Find where the given text appears and provide that cell's center as (X, Y) coordinate. 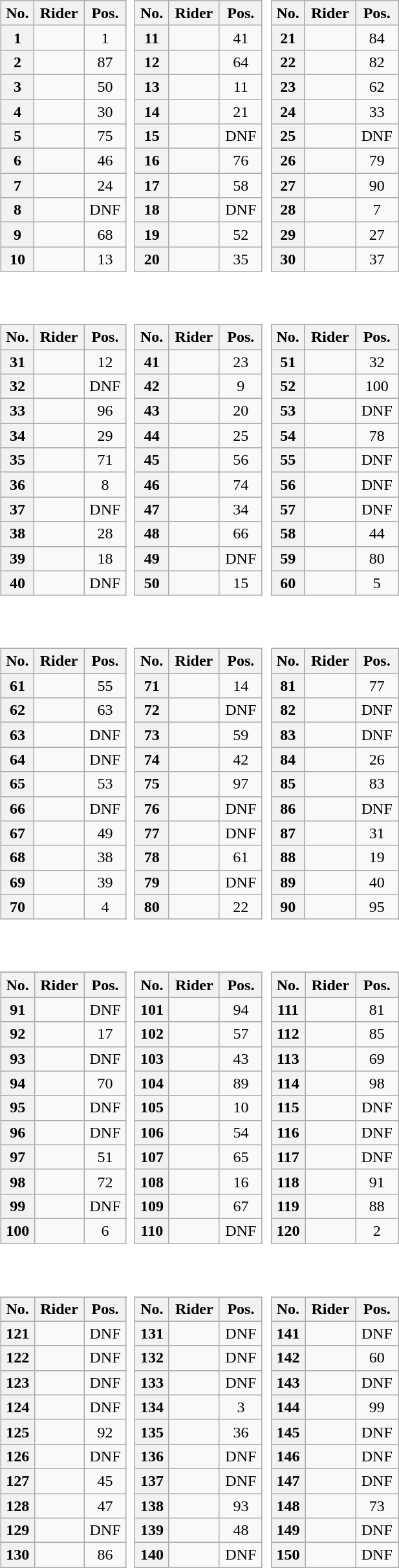
118 (288, 1181)
110 (153, 1231)
124 (17, 1407)
131 (153, 1333)
120 (288, 1231)
140 (153, 1555)
No. Rider Pos. 101 94 102 57 103 43 104 89 105 10 106 54 107 65 108 16 109 67 110 DNF (200, 1099)
119 (288, 1206)
149 (288, 1531)
134 (153, 1407)
122 (17, 1358)
114 (288, 1083)
141 (288, 1333)
102 (153, 1034)
138 (153, 1505)
116 (288, 1132)
117 (288, 1157)
126 (17, 1456)
147 (288, 1481)
150 (288, 1555)
146 (288, 1456)
101 (153, 1010)
125 (17, 1432)
130 (17, 1555)
143 (288, 1383)
104 (153, 1083)
142 (288, 1358)
115 (288, 1108)
109 (153, 1206)
145 (288, 1432)
132 (153, 1358)
103 (153, 1059)
106 (153, 1132)
136 (153, 1456)
135 (153, 1432)
133 (153, 1383)
128 (17, 1505)
121 (17, 1333)
112 (288, 1034)
107 (153, 1157)
148 (288, 1505)
137 (153, 1481)
123 (17, 1383)
144 (288, 1407)
105 (153, 1108)
No. Rider Pos. 71 14 72 DNF 73 59 74 42 75 97 76 DNF 77 DNF 78 61 79 DNF 80 22 (200, 775)
111 (288, 1010)
129 (17, 1531)
108 (153, 1181)
No. Rider Pos. 41 23 42 9 43 20 44 25 45 56 46 74 47 34 48 66 49 DNF 50 15 (200, 451)
139 (153, 1531)
127 (17, 1481)
113 (288, 1059)
